Return the (x, y) coordinate for the center point of the cell that contains the specified text.  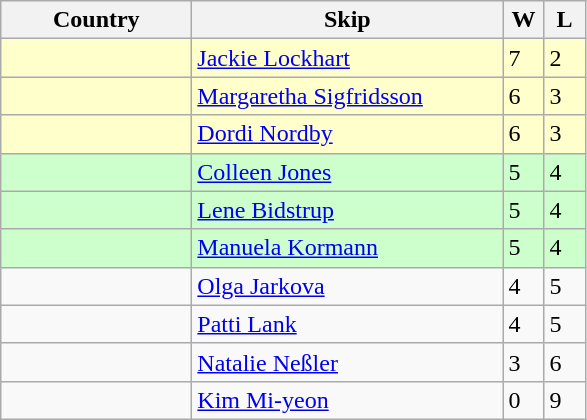
Kim Mi-yeon (348, 400)
9 (564, 400)
Patti Lank (348, 324)
Olga Jarkova (348, 286)
Lene Bidstrup (348, 210)
0 (524, 400)
Country (96, 20)
Colleen Jones (348, 172)
Natalie Neßler (348, 362)
Jackie Lockhart (348, 58)
Manuela Kormann (348, 248)
L (564, 20)
7 (524, 58)
Dordi Nordby (348, 134)
2 (564, 58)
W (524, 20)
Skip (348, 20)
Margaretha Sigfridsson (348, 96)
